Detect which cell encompasses the target text, then output its [x, y] center coordinate. 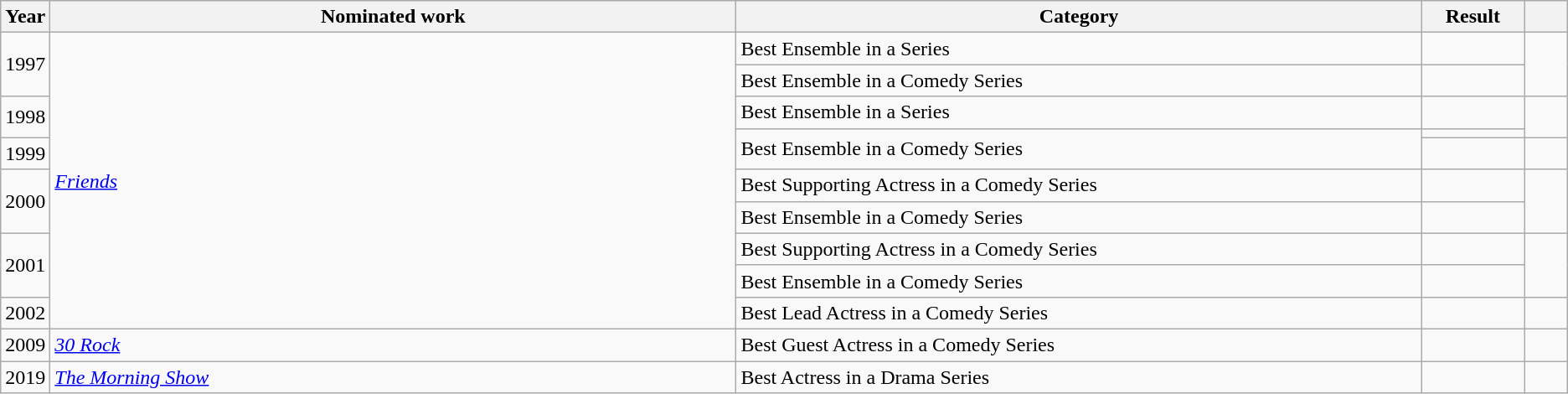
1998 [25, 117]
2000 [25, 201]
Category [1079, 17]
1997 [25, 65]
2001 [25, 265]
Year [25, 17]
Result [1473, 17]
Best Lead Actress in a Comedy Series [1079, 313]
Best Actress in a Drama Series [1079, 376]
Best Guest Actress in a Comedy Series [1079, 345]
1999 [25, 153]
30 Rock [394, 345]
2019 [25, 376]
2002 [25, 313]
Nominated work [394, 17]
Friends [394, 181]
2009 [25, 345]
The Morning Show [394, 376]
